Find where the given text appears and provide that cell's center as [X, Y] coordinate. 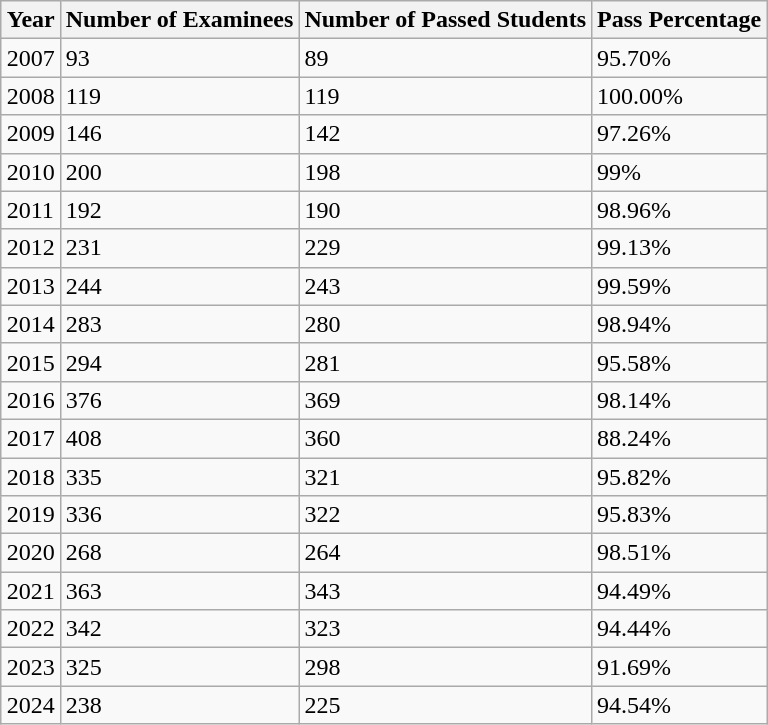
89 [446, 58]
343 [446, 591]
97.26% [680, 134]
2020 [30, 553]
225 [446, 705]
281 [446, 362]
264 [446, 553]
2010 [30, 172]
360 [446, 438]
342 [180, 629]
2007 [30, 58]
94.49% [680, 591]
2008 [30, 96]
322 [446, 515]
298 [446, 667]
100.00% [680, 96]
2009 [30, 134]
94.44% [680, 629]
98.14% [680, 400]
94.54% [680, 705]
2014 [30, 324]
244 [180, 286]
98.51% [680, 553]
335 [180, 477]
369 [446, 400]
243 [446, 286]
229 [446, 248]
376 [180, 400]
91.69% [680, 667]
95.82% [680, 477]
321 [446, 477]
2024 [30, 705]
323 [446, 629]
2018 [30, 477]
142 [446, 134]
95.58% [680, 362]
99.13% [680, 248]
99% [680, 172]
325 [180, 667]
268 [180, 553]
98.94% [680, 324]
93 [180, 58]
2016 [30, 400]
294 [180, 362]
200 [180, 172]
98.96% [680, 210]
2022 [30, 629]
192 [180, 210]
2021 [30, 591]
2011 [30, 210]
Number of Passed Students [446, 20]
2013 [30, 286]
2017 [30, 438]
95.70% [680, 58]
Pass Percentage [680, 20]
238 [180, 705]
198 [446, 172]
95.83% [680, 515]
2015 [30, 362]
146 [180, 134]
190 [446, 210]
336 [180, 515]
2012 [30, 248]
283 [180, 324]
363 [180, 591]
408 [180, 438]
231 [180, 248]
280 [446, 324]
Year [30, 20]
Number of Examinees [180, 20]
99.59% [680, 286]
2023 [30, 667]
2019 [30, 515]
88.24% [680, 438]
